Capture the cell that displays the provided text and extract its [X, Y] central coordinate. 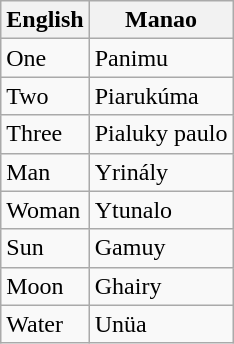
Woman [45, 210]
Yrinály [161, 172]
Moon [45, 286]
Gamuy [161, 248]
Sun [45, 248]
Panimu [161, 58]
Manao [161, 20]
Ghairy [161, 286]
Piarukúma [161, 96]
Unüa [161, 324]
Ytunalo [161, 210]
English [45, 20]
Three [45, 134]
Man [45, 172]
Water [45, 324]
Two [45, 96]
One [45, 58]
Pialuky paulo [161, 134]
